Search for the cell housing the specified text and yield its (X, Y) center coordinate. 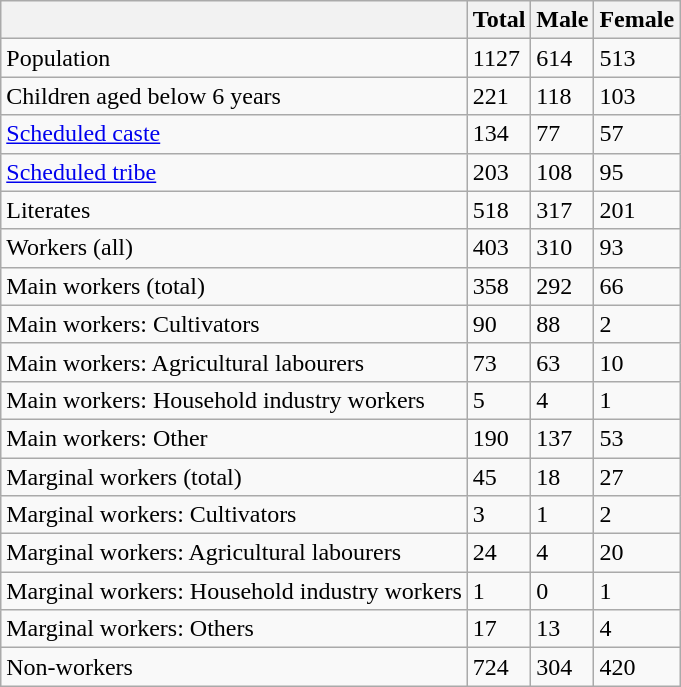
103 (637, 96)
Workers (all) (234, 248)
Main workers (total) (234, 286)
5 (499, 400)
0 (562, 591)
10 (637, 362)
Marginal workers: Agricultural labourers (234, 553)
304 (562, 667)
Marginal workers (total) (234, 477)
310 (562, 248)
420 (637, 667)
Marginal workers: Others (234, 629)
3 (499, 515)
17 (499, 629)
118 (562, 96)
Literates (234, 210)
Female (637, 20)
20 (637, 553)
Male (562, 20)
724 (499, 667)
Main workers: Other (234, 438)
190 (499, 438)
221 (499, 96)
403 (499, 248)
Scheduled caste (234, 134)
88 (562, 324)
Marginal workers: Household industry workers (234, 591)
24 (499, 553)
77 (562, 134)
18 (562, 477)
201 (637, 210)
93 (637, 248)
Main workers: Household industry workers (234, 400)
73 (499, 362)
66 (637, 286)
Marginal workers: Cultivators (234, 515)
27 (637, 477)
513 (637, 58)
57 (637, 134)
518 (499, 210)
45 (499, 477)
358 (499, 286)
Main workers: Agricultural labourers (234, 362)
63 (562, 362)
Non-workers (234, 667)
53 (637, 438)
Main workers: Cultivators (234, 324)
1127 (499, 58)
Children aged below 6 years (234, 96)
Total (499, 20)
614 (562, 58)
292 (562, 286)
317 (562, 210)
137 (562, 438)
13 (562, 629)
Population (234, 58)
Scheduled tribe (234, 172)
90 (499, 324)
95 (637, 172)
134 (499, 134)
203 (499, 172)
108 (562, 172)
